Identify which cell holds the provided text, then report its [x, y] central coordinate. 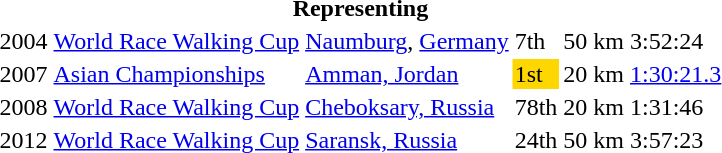
Asian Championships [176, 74]
Amman, Jordan [408, 74]
Naumburg, Germany [408, 41]
1st [536, 74]
50 km [594, 41]
78th [536, 107]
Cheboksary, Russia [408, 107]
7th [536, 41]
